Find where the given text appears and provide that cell's center as (X, Y) coordinate. 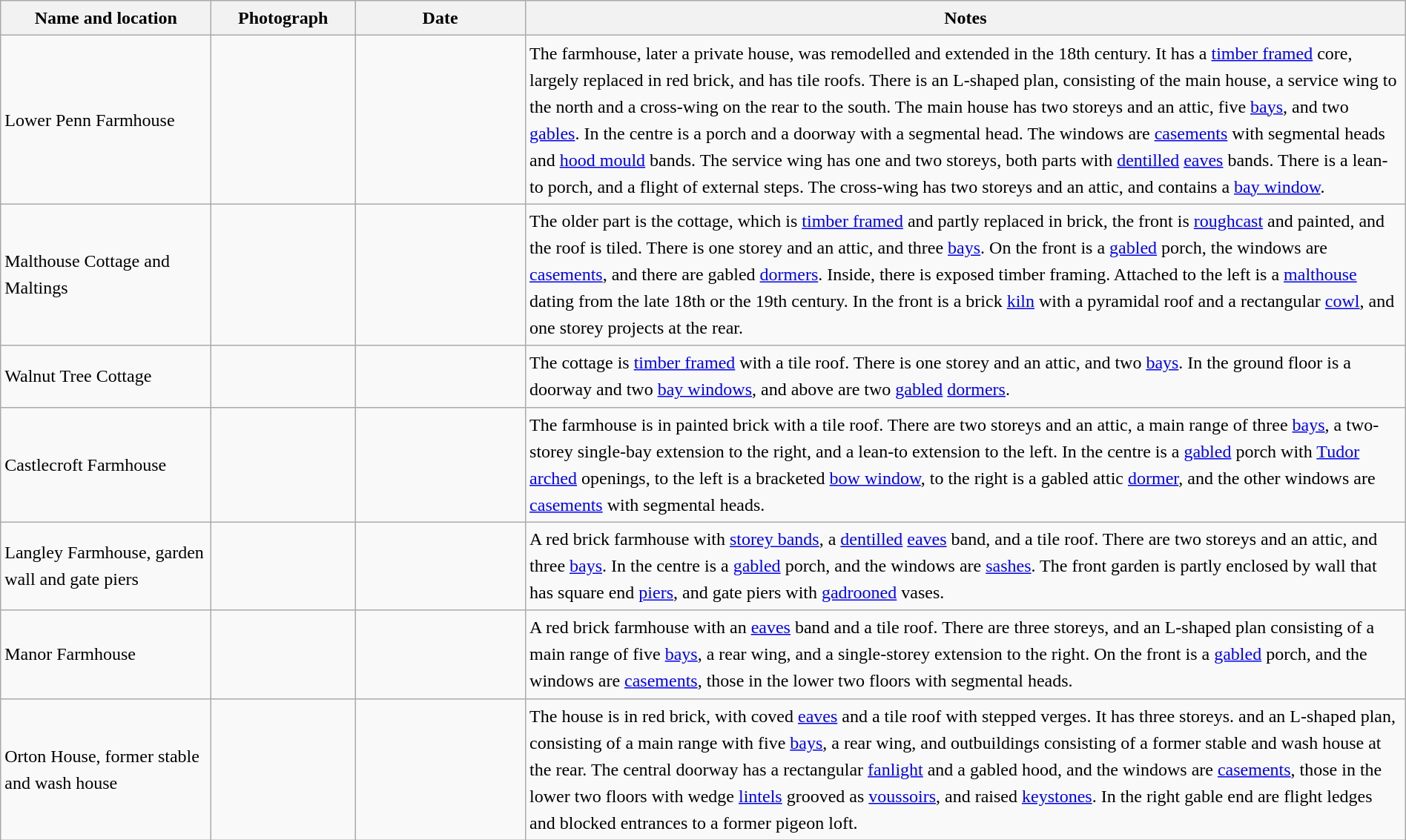
Date (440, 18)
Langley Farmhouse, garden wall and gate piers (106, 566)
Malthouse Cottage and Maltings (106, 274)
Lower Penn Farmhouse (106, 120)
Orton House, former stable and wash house (106, 770)
Castlecroft Farmhouse (106, 464)
Photograph (283, 18)
Name and location (106, 18)
Walnut Tree Cottage (106, 377)
Manor Farmhouse (106, 654)
Notes (966, 18)
